Pinpoint the cell where the given text exists, returning its (x, y) midpoint coordinate. 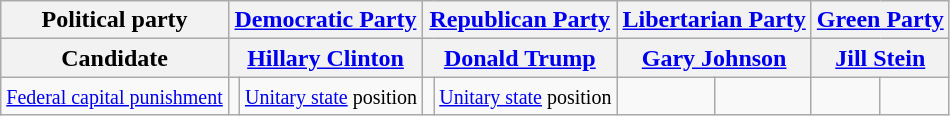
Republican Party (520, 20)
Jill Stein (880, 58)
Gary Johnson (714, 58)
Federal capital punishment (115, 96)
Hillary Clinton (325, 58)
Democratic Party (325, 20)
Political party (115, 20)
Libertarian Party (714, 20)
Donald Trump (520, 58)
Green Party (880, 20)
Candidate (115, 58)
